For the text-containing cell, return its midpoint in (X, Y) coordinate format. 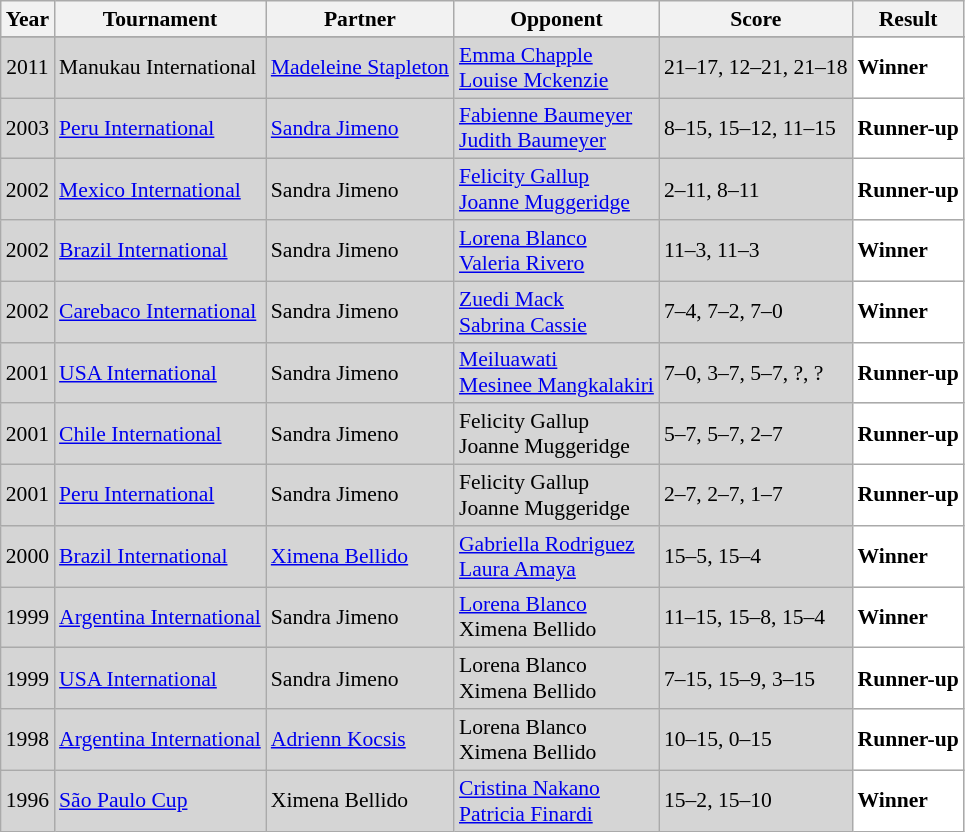
Emma Chapple Louise Mckenzie (556, 68)
2000 (28, 556)
10–15, 0–15 (756, 740)
11–15, 15–8, 15–4 (756, 618)
Zuedi Mack Sabrina Cassie (556, 312)
7–15, 15–9, 3–15 (756, 678)
1998 (28, 740)
Opponent (556, 19)
7–0, 3–7, 5–7, ?, ? (756, 372)
Fabienne Baumeyer Judith Baumeyer (556, 128)
1996 (28, 800)
Madeleine Stapleton (360, 68)
Chile International (160, 434)
21–17, 12–21, 21–18 (756, 68)
Cristina Nakano Patricia Finardi (556, 800)
Partner (360, 19)
Meiluawati Mesinee Mangkalakiri (556, 372)
Carebaco International (160, 312)
7–4, 7–2, 7–0 (756, 312)
Manukau International (160, 68)
Year (28, 19)
5–7, 5–7, 2–7 (756, 434)
15–2, 15–10 (756, 800)
2011 (28, 68)
8–15, 15–12, 11–15 (756, 128)
Result (908, 19)
11–3, 11–3 (756, 250)
Lorena Blanco Valeria Rivero (556, 250)
Adrienn Kocsis (360, 740)
15–5, 15–4 (756, 556)
2–11, 8–11 (756, 190)
Score (756, 19)
2003 (28, 128)
São Paulo Cup (160, 800)
Mexico International (160, 190)
Gabriella Rodriguez Laura Amaya (556, 556)
2–7, 2–7, 1–7 (756, 496)
Tournament (160, 19)
